From the cell containing the given text, extract its center point as (x, y) coordinate. 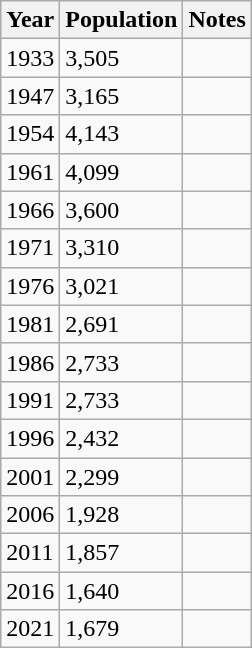
2,299 (122, 477)
Notes (217, 20)
2001 (30, 477)
1,640 (122, 591)
2,691 (122, 324)
2,432 (122, 438)
2006 (30, 515)
Year (30, 20)
3,310 (122, 248)
4,143 (122, 134)
4,099 (122, 172)
1933 (30, 58)
1991 (30, 400)
2016 (30, 591)
1,928 (122, 515)
1,679 (122, 629)
1986 (30, 362)
2021 (30, 629)
1976 (30, 286)
1954 (30, 134)
Population (122, 20)
1981 (30, 324)
1961 (30, 172)
1966 (30, 210)
3,505 (122, 58)
3,600 (122, 210)
2011 (30, 553)
1947 (30, 96)
1971 (30, 248)
3,021 (122, 286)
3,165 (122, 96)
1,857 (122, 553)
1996 (30, 438)
